Locate the cell with the specified text and output its [X, Y] center coordinate. 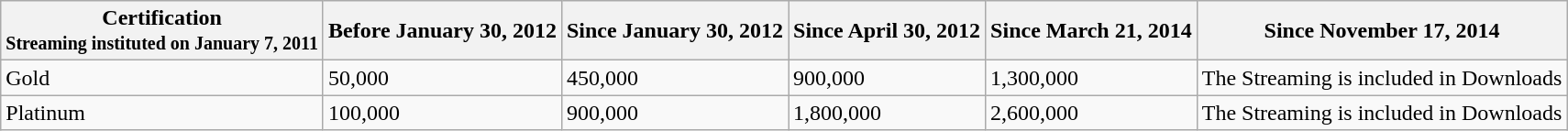
1,300,000 [1091, 78]
1,800,000 [888, 113]
Before January 30, 2012 [442, 31]
Since March 21, 2014 [1091, 31]
450,000 [675, 78]
50,000 [442, 78]
Platinum [162, 113]
Since January 30, 2012 [675, 31]
Since April 30, 2012 [888, 31]
100,000 [442, 113]
CertificationStreaming instituted on January 7, 2011 [162, 31]
Since November 17, 2014 [1382, 31]
2,600,000 [1091, 113]
Gold [162, 78]
